Capture the cell that displays the provided text and extract its (X, Y) central coordinate. 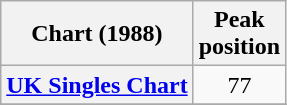
UK Singles Chart (97, 85)
Chart (1988) (97, 34)
77 (239, 85)
Peakposition (239, 34)
